Find where the given text appears and provide that cell's center as (x, y) coordinate. 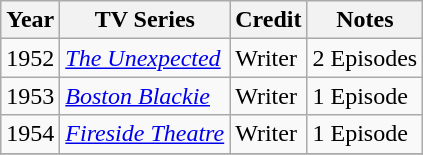
1953 (30, 96)
1952 (30, 58)
2 Episodes (365, 58)
Fireside Theatre (145, 134)
Notes (365, 20)
1954 (30, 134)
TV Series (145, 20)
Year (30, 20)
The Unexpected (145, 58)
Credit (268, 20)
Boston Blackie (145, 96)
